Determine the (x, y) coordinate at the center of the cell enclosing the given text.  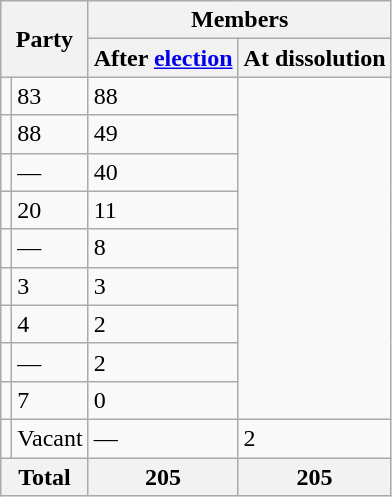
Party (44, 39)
Total (44, 477)
At dissolution (314, 58)
0 (163, 400)
After election (163, 58)
7 (50, 400)
8 (163, 248)
4 (50, 324)
83 (50, 96)
Members (240, 20)
40 (163, 172)
49 (163, 134)
11 (163, 210)
20 (50, 210)
Vacant (50, 438)
